Scan for the cell matching the given text and deliver its (X, Y) coordinate at center. 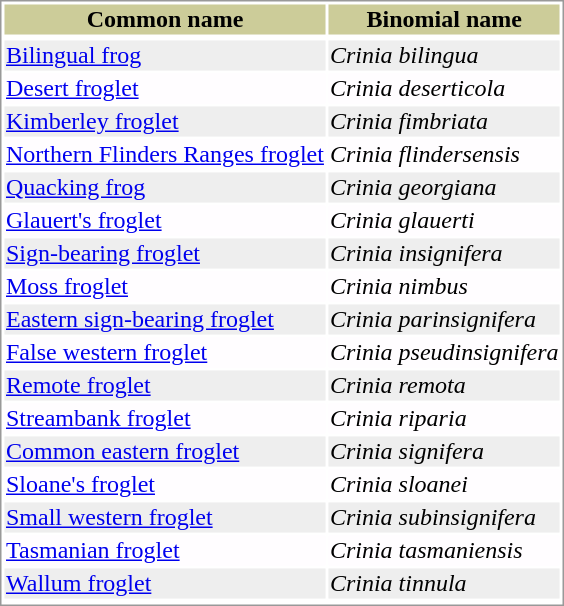
Crinia georgiana (444, 187)
Tasmanian froglet (164, 551)
Crinia nimbus (444, 287)
Crinia parinsignifera (444, 319)
Moss froglet (164, 287)
Eastern sign-bearing froglet (164, 319)
Crinia glauerti (444, 221)
Wallum froglet (164, 583)
False western froglet (164, 353)
Binomial name (444, 19)
Crinia pseudinsignifera (444, 353)
Common name (164, 19)
Sloane's froglet (164, 485)
Crinia deserticola (444, 89)
Crinia tasmaniensis (444, 551)
Crinia signifera (444, 451)
Northern Flinders Ranges froglet (164, 155)
Crinia sloanei (444, 485)
Crinia fimbriata (444, 121)
Small western froglet (164, 517)
Bilingual frog (164, 55)
Desert froglet (164, 89)
Streambank froglet (164, 419)
Remote froglet (164, 385)
Crinia insignifera (444, 253)
Crinia remota (444, 385)
Glauert's froglet (164, 221)
Kimberley froglet (164, 121)
Crinia tinnula (444, 583)
Sign-bearing froglet (164, 253)
Quacking frog (164, 187)
Crinia flindersensis (444, 155)
Crinia bilingua (444, 55)
Crinia subinsignifera (444, 517)
Crinia riparia (444, 419)
Common eastern froglet (164, 451)
